Search for the cell housing the specified text and yield its [X, Y] center coordinate. 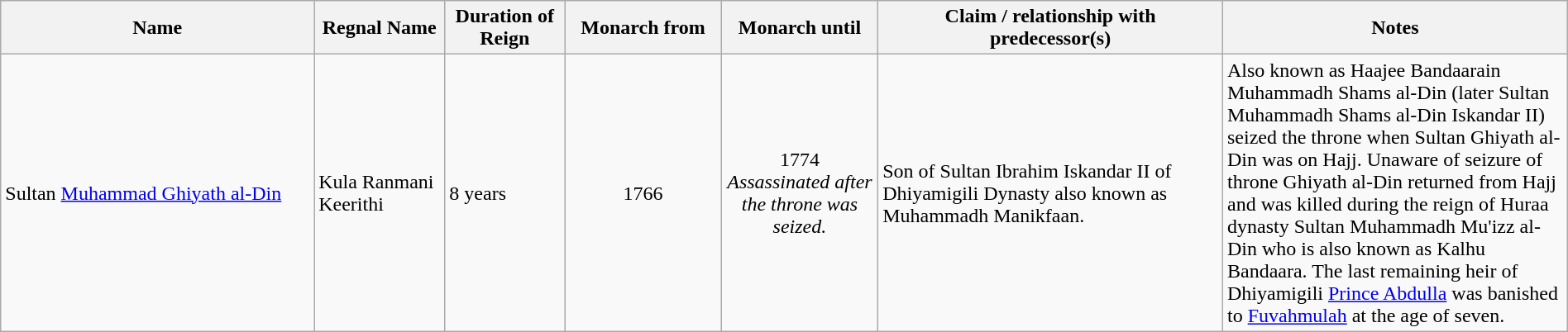
Notes [1394, 28]
1766 [643, 193]
1774Assassinated after the throne was seized. [799, 193]
Duration of Reign [504, 28]
Kula Ranmani Keerithi [380, 193]
Monarch from [643, 28]
8 years [504, 193]
Son of Sultan Ibrahim Iskandar II of Dhiyamigili Dynasty also known as Muhammadh Manikfaan. [1050, 193]
Sultan Muhammad Ghiyath al-Din [157, 193]
Name [157, 28]
Claim / relationship with predecessor(s) [1050, 28]
Monarch until [799, 28]
Regnal Name [380, 28]
